Extract the (x, y) coordinate from the center of the cell holding the provided text.  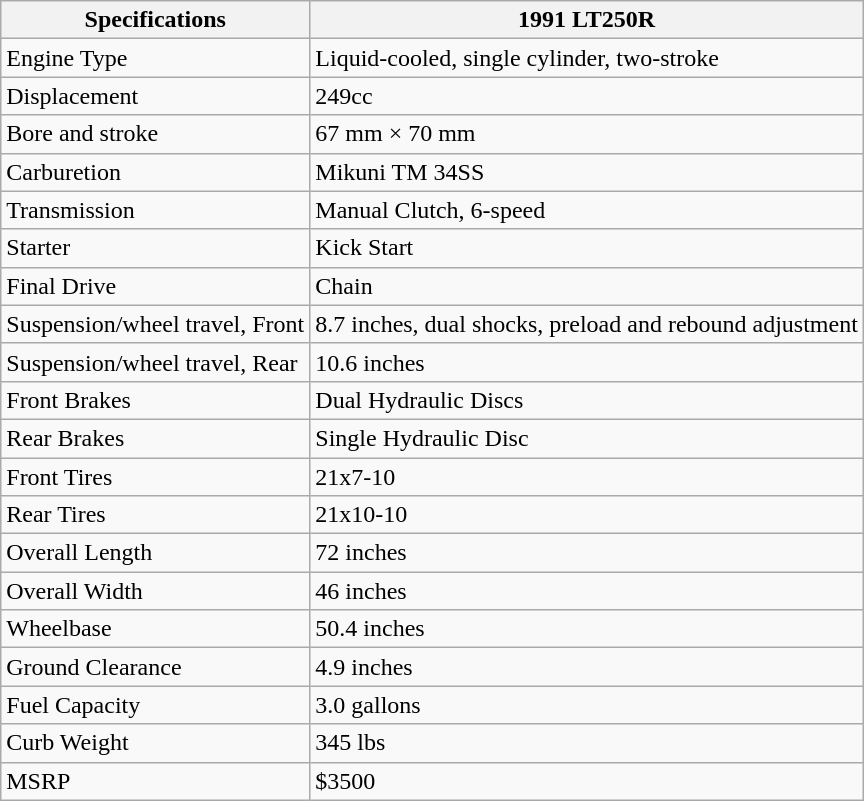
Wheelbase (156, 629)
67 mm × 70 mm (587, 134)
Fuel Capacity (156, 705)
Liquid-cooled, single cylinder, two-stroke (587, 58)
Rear Tires (156, 515)
MSRP (156, 781)
50.4 inches (587, 629)
Ground Clearance (156, 667)
46 inches (587, 591)
Engine Type (156, 58)
Curb Weight (156, 743)
Manual Clutch, 6-speed (587, 210)
Front Brakes (156, 400)
8.7 inches, dual shocks, preload and rebound adjustment (587, 324)
1991 LT250R (587, 20)
Chain (587, 286)
Suspension/wheel travel, Rear (156, 362)
10.6 inches (587, 362)
Transmission (156, 210)
72 inches (587, 553)
$3500 (587, 781)
Front Tires (156, 477)
Displacement (156, 96)
Overall Width (156, 591)
21x7-10 (587, 477)
Starter (156, 248)
Rear Brakes (156, 438)
Kick Start (587, 248)
Specifications (156, 20)
3.0 gallons (587, 705)
Single Hydraulic Disc (587, 438)
21x10-10 (587, 515)
Suspension/wheel travel, Front (156, 324)
Overall Length (156, 553)
Final Drive (156, 286)
Carburetion (156, 172)
345 lbs (587, 743)
249cc (587, 96)
4.9 inches (587, 667)
Dual Hydraulic Discs (587, 400)
Mikuni TM 34SS (587, 172)
Bore and stroke (156, 134)
